Scan for the cell matching the given text and deliver its [x, y] coordinate at center. 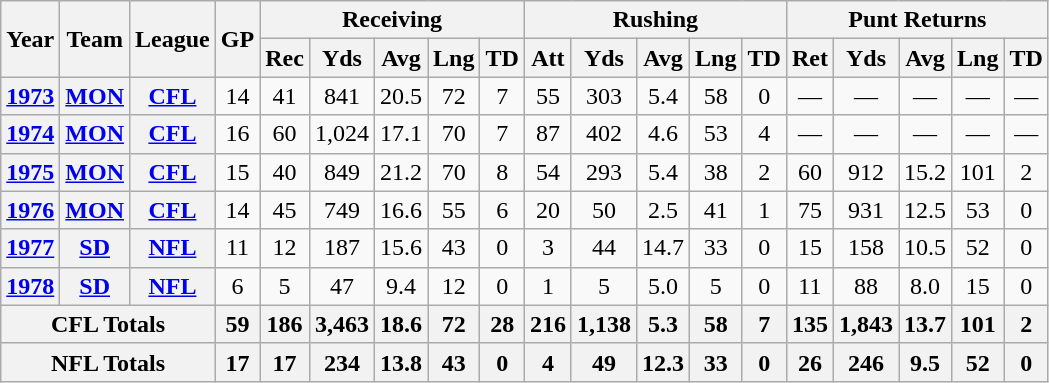
12.5 [924, 210]
59 [237, 324]
49 [604, 362]
1976 [30, 210]
Att [548, 58]
234 [342, 362]
13.7 [924, 324]
Rushing [655, 20]
28 [502, 324]
303 [604, 96]
4.6 [662, 134]
26 [810, 362]
18.6 [400, 324]
50 [604, 210]
1973 [30, 96]
9.4 [400, 286]
20 [548, 210]
8 [502, 172]
75 [810, 210]
931 [866, 210]
5.3 [662, 324]
158 [866, 248]
841 [342, 96]
135 [810, 324]
Receiving [392, 20]
21.2 [400, 172]
187 [342, 248]
GP [237, 39]
47 [342, 286]
15.2 [924, 172]
1977 [30, 248]
3,463 [342, 324]
1978 [30, 286]
45 [285, 210]
1975 [30, 172]
15.6 [400, 248]
912 [866, 172]
Team [95, 39]
16.6 [400, 210]
20.5 [400, 96]
1,843 [866, 324]
CFL Totals [108, 324]
216 [548, 324]
League [173, 39]
13.8 [400, 362]
16 [237, 134]
Punt Returns [917, 20]
87 [548, 134]
749 [342, 210]
Year [30, 39]
402 [604, 134]
2.5 [662, 210]
1,024 [342, 134]
38 [716, 172]
44 [604, 248]
293 [604, 172]
88 [866, 286]
246 [866, 362]
1,138 [604, 324]
40 [285, 172]
1974 [30, 134]
9.5 [924, 362]
186 [285, 324]
10.5 [924, 248]
12.3 [662, 362]
5.0 [662, 286]
54 [548, 172]
Ret [810, 58]
849 [342, 172]
8.0 [924, 286]
3 [548, 248]
14.7 [662, 248]
Rec [285, 58]
NFL Totals [108, 362]
17.1 [400, 134]
